Pinpoint the cell where the given text exists, returning its [X, Y] midpoint coordinate. 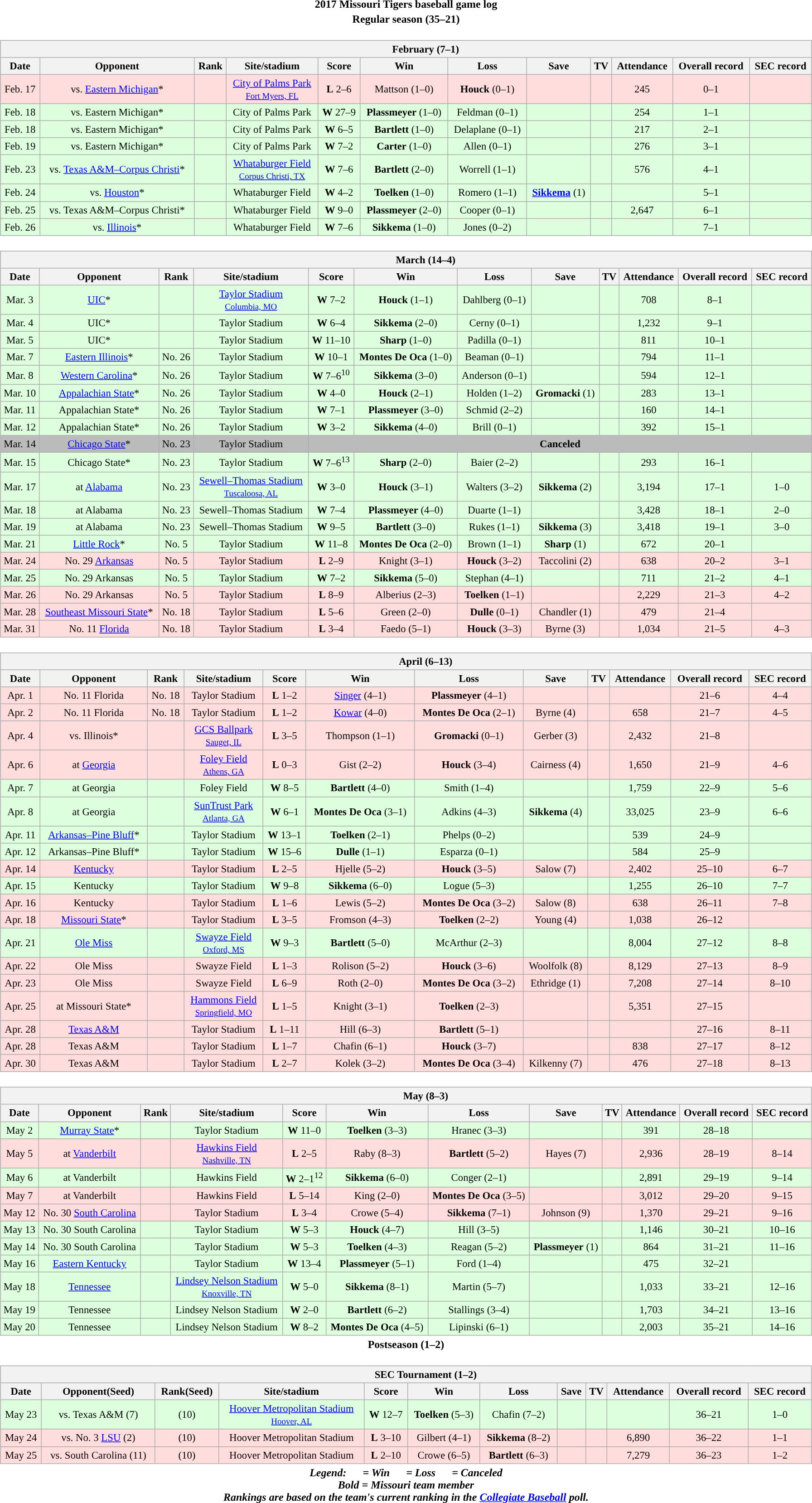
W 3–0 [332, 487]
711 [649, 578]
27–15 [710, 1006]
21–2 [715, 578]
Plassmeyer (2–0) [404, 210]
Brill (0–1) [494, 427]
Montes De Oca (3–5) [478, 1195]
3,418 [649, 527]
18–1 [715, 510]
9–15 [782, 1195]
Bartlett (5–2) [478, 1154]
Feb. 17 [20, 89]
May 6 [19, 1177]
Hjelle (5–2) [360, 869]
Sharp (2–0) [406, 462]
W 9–0 [339, 210]
Logue (5–3) [469, 885]
Hill (3–5) [478, 1230]
Mar. 15 [20, 462]
25–10 [710, 869]
W 7–4 [332, 510]
Houck (3–1) [406, 487]
Kilkenny (7) [556, 1063]
Feb. 19 [20, 146]
4–5 [780, 713]
8–14 [782, 1154]
Montes De Oca (4–5) [377, 1327]
594 [649, 375]
12–16 [782, 1287]
Mar. 17 [20, 487]
Montes De Oca (2–0) [406, 544]
Toelken (2–2) [469, 920]
Sewell–Thomas StadiumTuscaloosa, AL [251, 487]
Apr. 7 [20, 788]
Duarte (1–1) [494, 510]
9–14 [782, 1177]
Mattson (1–0) [404, 89]
Apr. 1 [20, 696]
Montes De Oca (3–1) [360, 811]
Toelken (4–3) [377, 1247]
Feb. 24 [20, 193]
Chandler (1) [565, 612]
1,033 [651, 1287]
Sikkema (2) [565, 487]
Murray State* [90, 1130]
W 8–5 [285, 788]
W 5–0 [304, 1287]
33–21 [716, 1287]
vs. Texas A&M (7) [99, 1415]
GCS BallparkSauget, IL [224, 736]
Apr. 23 [20, 983]
2,229 [649, 595]
Plassmeyer (5–1) [377, 1264]
Sharp (1–0) [406, 340]
Stallings (3–4) [478, 1310]
Sikkema (7–1) [478, 1213]
29–21 [716, 1213]
8–10 [780, 983]
5–1 [710, 193]
26–10 [710, 885]
L 2–10 [386, 1455]
Esparza (0–1) [469, 851]
Missouri State* [94, 920]
8–13 [780, 1063]
16–1 [715, 462]
21–9 [710, 765]
March (14–4) [406, 260]
23–9 [710, 811]
W 6–4 [332, 323]
Hawkins FieldNashville, TN [227, 1154]
32–21 [716, 1264]
Alberius (2–3) [406, 595]
Bartlett (6–3) [518, 1455]
Montes De Oca (2–1) [469, 713]
Smith (1–4) [469, 788]
L 5–6 [332, 612]
May 2 [19, 1130]
12–1 [715, 375]
5–6 [780, 788]
4–6 [780, 765]
Mar. 19 [20, 527]
Carter (1–0) [404, 146]
L 5–14 [304, 1195]
Houck (1–1) [406, 300]
160 [649, 410]
8–1 [715, 300]
539 [640, 835]
293 [649, 462]
Delaplane (0–1) [487, 130]
Lewis (5–2) [360, 903]
7–7 [780, 885]
L 2–6 [339, 89]
34–21 [716, 1310]
27–14 [710, 983]
Crowe (5–4) [377, 1213]
2,647 [642, 210]
10–16 [782, 1230]
26–12 [710, 920]
Sikkema (1) [559, 193]
vs. Houston* [117, 193]
Lindsey Nelson StadiumKnoxville, TN [227, 1287]
Baier (2–2) [494, 462]
Mar. 14 [20, 444]
811 [649, 340]
658 [640, 713]
Green (2–0) [406, 612]
7–1 [710, 227]
3,428 [649, 510]
6–1 [710, 210]
Apr. 15 [20, 885]
Mar. 10 [20, 393]
Taylor StadiumColumbia, MO [251, 300]
21–4 [715, 612]
L 2–9 [332, 561]
W 2–0 [304, 1310]
17–1 [715, 487]
Toelken (1–0) [404, 193]
May 23 [21, 1415]
Apr. 4 [20, 736]
475 [651, 1264]
Mar. 3 [20, 300]
McArthur (2–3) [469, 942]
Mar. 11 [20, 410]
Allen (0–1) [487, 146]
L 3–10 [386, 1438]
Little Rock* [99, 544]
Kolek (3–2) [360, 1063]
Mar. 21 [20, 544]
W 7–1 [332, 410]
21–5 [715, 629]
Toelken (2–1) [360, 835]
Sikkema (5–0) [406, 578]
Houck (4–7) [377, 1230]
Singer (4–1) [360, 696]
Gist (2–2) [360, 765]
L 0–3 [285, 765]
Schmid (2–2) [494, 410]
476 [640, 1063]
Apr. 6 [20, 765]
Beaman (0–1) [494, 357]
36–22 [709, 1438]
Gromacki (1) [565, 393]
Toelken (5–3) [444, 1415]
Bartlett (5–0) [360, 942]
Plassmeyer (4–1) [469, 696]
276 [642, 146]
W 6–1 [285, 811]
Salow (7) [556, 869]
Raby (8–3) [377, 1154]
Southeast Missouri State* [99, 612]
Apr. 18 [20, 920]
217 [642, 130]
Toelken (3–3) [377, 1130]
20–2 [715, 561]
Sikkema (8–2) [518, 1438]
Apr. 30 [20, 1063]
L 8–9 [332, 595]
Plassmeyer (1–0) [404, 112]
W 6–5 [339, 130]
Chafin (6–1) [360, 1046]
Montes De Oca (1–0) [406, 357]
Feb. 23 [20, 169]
Cooper (0–1) [487, 210]
29–19 [716, 1177]
27–13 [710, 966]
W 27–9 [339, 112]
Salow (8) [556, 903]
Woolfolk (8) [556, 966]
1,370 [651, 1213]
21–7 [710, 713]
L 6–9 [285, 983]
Plassmeyer (4–0) [406, 510]
2,003 [651, 1327]
W 8–2 [304, 1327]
May 19 [19, 1310]
1,759 [640, 788]
1,038 [640, 920]
Mar. 4 [20, 323]
Houck (3–6) [469, 966]
May 18 [19, 1287]
Feb. 25 [20, 210]
Chafin (7–2) [518, 1415]
Ford (1–4) [478, 1264]
Hoover Metropolitan StadiumHoover, AL [292, 1415]
Feb. 26 [20, 227]
May 7 [19, 1195]
Apr. 21 [20, 942]
vs. South Carolina (11) [99, 1455]
Mar. 26 [20, 595]
Mar. 24 [20, 561]
Young (4) [556, 920]
May 14 [19, 1247]
391 [651, 1130]
6–6 [780, 811]
Mar. 8 [20, 375]
at Missouri State* [94, 1006]
21–6 [710, 696]
Cairness (4) [556, 765]
9–16 [782, 1213]
Worrell (1–1) [487, 169]
Jones (0–2) [487, 227]
3–0 [782, 527]
Feldman (0–1) [487, 112]
838 [640, 1046]
W 10–1 [332, 357]
36–23 [709, 1455]
Conger (2–1) [478, 1177]
2,891 [651, 1177]
King (2–0) [377, 1195]
W 9–8 [285, 885]
Taccolini (2) [565, 561]
Sharp (1) [565, 544]
2,432 [640, 736]
L 2–7 [285, 1063]
Brown (1–1) [494, 544]
Anderson (0–1) [494, 375]
13–16 [782, 1310]
W 4–0 [332, 393]
0–1 [710, 89]
27–16 [710, 1029]
Mar. 12 [20, 427]
479 [649, 612]
1,146 [651, 1230]
25–9 [710, 851]
Crowe (6–5) [444, 1455]
W 11–0 [304, 1130]
Hill (6–3) [360, 1029]
864 [651, 1247]
Houck (3–5) [469, 869]
May 13 [19, 1230]
Canceled [560, 444]
1–2 [780, 1455]
L 1–3 [285, 966]
Apr. 25 [20, 1006]
Martin (5–7) [478, 1287]
W 2–112 [304, 1177]
W 9–5 [332, 527]
13–1 [715, 393]
Sikkema (4–0) [406, 427]
Opponent(Seed) [99, 1392]
2,402 [640, 869]
7–8 [780, 903]
Houck (3–3) [494, 629]
Mar. 7 [20, 357]
8–12 [780, 1046]
L 1–7 [285, 1046]
May 12 [19, 1213]
28–19 [716, 1154]
Apr. 8 [20, 811]
W 15–6 [285, 851]
Thompson (1–1) [360, 736]
W 4–2 [339, 193]
W 7–610 [332, 375]
Holden (1–2) [494, 393]
8–8 [780, 942]
Rank(Seed) [187, 1392]
Sikkema (2–0) [406, 323]
8,004 [640, 942]
W 13–1 [285, 835]
Roth (2–0) [360, 983]
Houck (0–1) [487, 89]
Bartlett (6–2) [377, 1310]
Bartlett (1–0) [404, 130]
708 [649, 300]
7,279 [638, 1455]
Mar. 5 [20, 340]
Whataburger FieldCorpus Christi, TX [272, 169]
1,232 [649, 323]
Apr. 12 [20, 851]
1,650 [640, 765]
27–18 [710, 1063]
L 1–11 [285, 1029]
11–16 [782, 1247]
Toelken (2–3) [469, 1006]
W 11–10 [332, 340]
Sikkema (4) [556, 811]
Houck (3–2) [494, 561]
SunTrust ParkAtlanta, GA [224, 811]
W 13–4 [304, 1264]
Mar. 25 [20, 578]
vs. No. 3 LSU (2) [99, 1438]
Rolison (5–2) [360, 966]
Plassmeyer (1) [566, 1247]
Walters (3–2) [494, 487]
10–1 [715, 340]
Mar. 31 [20, 629]
Ethridge (1) [556, 983]
Apr. 16 [20, 903]
May 24 [21, 1438]
SEC Tournament (1–2) [406, 1375]
794 [649, 357]
W 12–7 [386, 1415]
9–1 [715, 323]
Gerber (3) [556, 736]
21–8 [710, 736]
392 [649, 427]
584 [640, 851]
Mar. 18 [20, 510]
Byrne (3) [565, 629]
L 1–5 [285, 1006]
283 [649, 393]
L 1–6 [285, 903]
14–1 [715, 410]
Bartlett (2–0) [404, 169]
Swayze FieldOxford, MS [224, 942]
Apr. 11 [20, 835]
24–9 [710, 835]
Padilla (0–1) [494, 340]
W 11–8 [332, 544]
Gilbert (4–1) [444, 1438]
Hranec (3–3) [478, 1130]
May (8–3) [406, 1096]
May 16 [19, 1264]
26–11 [710, 903]
1,034 [649, 629]
21–3 [715, 595]
May 5 [19, 1154]
11–1 [715, 357]
Cerny (0–1) [494, 323]
Sikkema (8–1) [377, 1287]
Foley FieldAthens, GA [224, 765]
4–2 [782, 595]
36–21 [709, 1415]
Stephan (4–1) [494, 578]
Reagan (5–2) [478, 1247]
W 9–3 [285, 942]
Dulle (1–1) [360, 851]
Dulle (0–1) [494, 612]
28–18 [716, 1130]
Adkins (4–3) [469, 811]
Johnson (9) [566, 1213]
6,890 [638, 1438]
Toelken (1–1) [494, 595]
Lipinski (6–1) [478, 1327]
254 [642, 112]
May 25 [21, 1455]
8,129 [640, 966]
Apr. 2 [20, 713]
4–3 [782, 629]
35–21 [716, 1327]
Apr. 14 [20, 869]
4–4 [780, 696]
Eastern Illinois* [99, 357]
Sikkema (3) [565, 527]
1,703 [651, 1310]
Phelps (0–2) [469, 835]
W 3–2 [332, 427]
Fromson (4–3) [360, 920]
33,025 [640, 811]
672 [649, 544]
Byrne (4) [556, 713]
22–9 [710, 788]
Western Carolina* [99, 375]
6–7 [780, 869]
Houck (2–1) [406, 393]
8–11 [780, 1029]
Kowar (4–0) [360, 713]
3,012 [651, 1195]
Foley Field [224, 788]
Gromacki (0–1) [469, 736]
Dahlberg (0–1) [494, 300]
29–20 [716, 1195]
27–17 [710, 1046]
Hammons FieldSpringfield, MO [224, 1006]
5,351 [640, 1006]
April (6–13) [406, 662]
20–1 [715, 544]
Romero (1–1) [487, 193]
15–1 [715, 427]
2,936 [651, 1154]
576 [642, 169]
2–0 [782, 510]
Bartlett (5–1) [469, 1029]
Sikkema (1–0) [404, 227]
February (7–1) [406, 49]
2–1 [710, 130]
Eastern Kentucky [90, 1264]
Faedo (5–1) [406, 629]
Bartlett (3–0) [406, 527]
Houck (3–4) [469, 765]
14–16 [782, 1327]
Mar. 28 [20, 612]
8–9 [780, 966]
245 [642, 89]
Plassmeyer (3–0) [406, 410]
Hayes (7) [566, 1154]
May 20 [19, 1327]
Sikkema (3–0) [406, 375]
31–21 [716, 1247]
3,194 [649, 487]
30–21 [716, 1230]
City of Palms ParkFort Myers, FL [272, 89]
W 7–613 [332, 462]
7,208 [640, 983]
Apr. 22 [20, 966]
19–1 [715, 527]
Montes De Oca (3–4) [469, 1063]
1,255 [640, 885]
Rukes (1–1) [494, 527]
27–12 [710, 942]
Houck (3–7) [469, 1046]
Bartlett (4–0) [360, 788]
